Identify which cell holds the provided text, then report its (x, y) central coordinate. 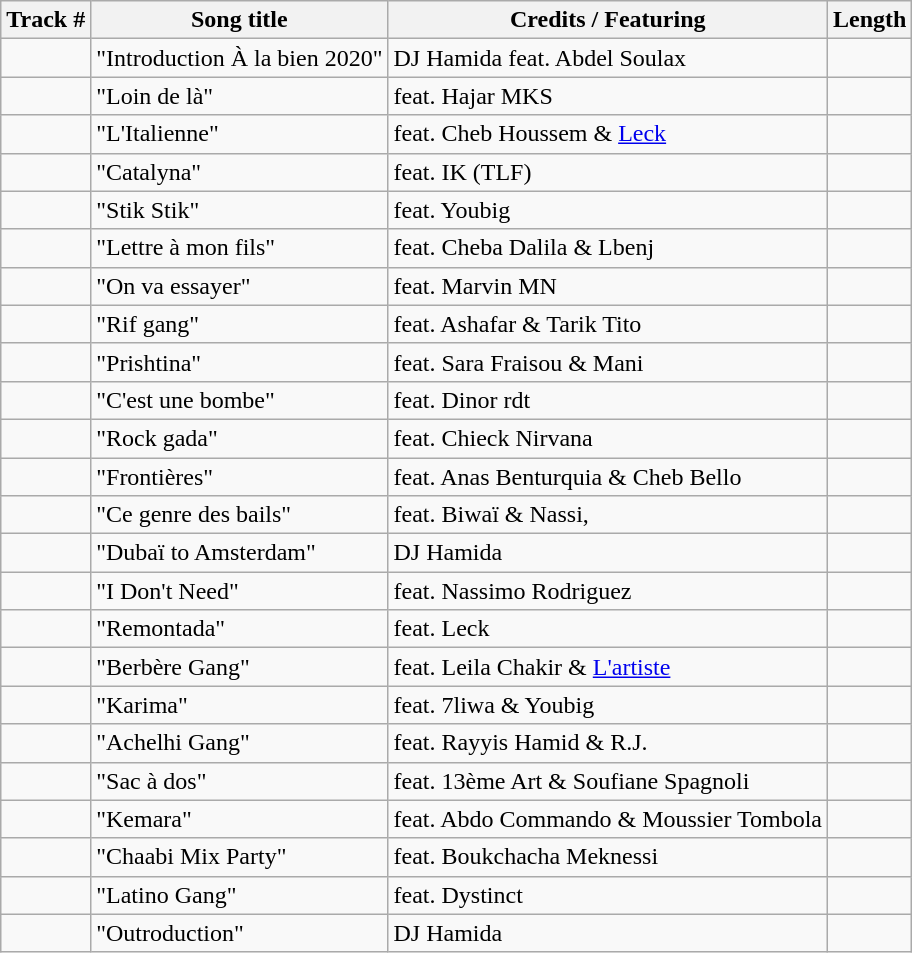
feat. Youbig (608, 210)
"Achelhi Gang" (240, 743)
feat. Marvin MN (608, 286)
feat. Leila Chakir & L'artiste (608, 667)
"On va essayer" (240, 286)
"C'est une bombe" (240, 400)
"Karima" (240, 705)
"Prishtina" (240, 362)
"Frontières" (240, 477)
feat. Chieck Nirvana (608, 438)
"Chaabi Mix Party" (240, 857)
Length (870, 20)
DJ Hamida feat. Abdel Soulax (608, 58)
feat. Anas Benturquia & Cheb Bello (608, 477)
"Latino Gang" (240, 895)
feat. Hajar MKS (608, 96)
"Ce genre des bails" (240, 515)
feat. Ashafar & Tarik Tito (608, 324)
feat. Abdo Commando & Moussier Tombola (608, 819)
feat. Boukchacha Meknessi (608, 857)
feat. Nassimo Rodriguez (608, 591)
feat. Sara Fraisou & Mani (608, 362)
"Lettre à mon fils" (240, 248)
feat. Cheba Dalila & Lbenj (608, 248)
"Catalyna" (240, 172)
"Loin de là" (240, 96)
"Remontada" (240, 629)
feat. Rayyis Hamid & R.J. (608, 743)
feat. Biwaï & Nassi, (608, 515)
feat. Cheb Houssem & Leck (608, 134)
"Outroduction" (240, 933)
"L'Italienne" (240, 134)
"Rock gada" (240, 438)
feat. Leck (608, 629)
feat. Dystinct (608, 895)
feat. Dinor rdt (608, 400)
"Sac à dos" (240, 781)
"Introduction À la bien 2020" (240, 58)
feat. 13ème Art & Soufiane Spagnoli (608, 781)
"I Don't Need" (240, 591)
Track # (46, 20)
"Berbère Gang" (240, 667)
"Dubaï to Amsterdam" (240, 553)
"Rif gang" (240, 324)
Song title (240, 20)
Credits / Featuring (608, 20)
feat. 7liwa & Youbig (608, 705)
"Stik Stik" (240, 210)
feat. IK (TLF) (608, 172)
"Kemara" (240, 819)
